Identify which cell holds the provided text, then report its (x, y) central coordinate. 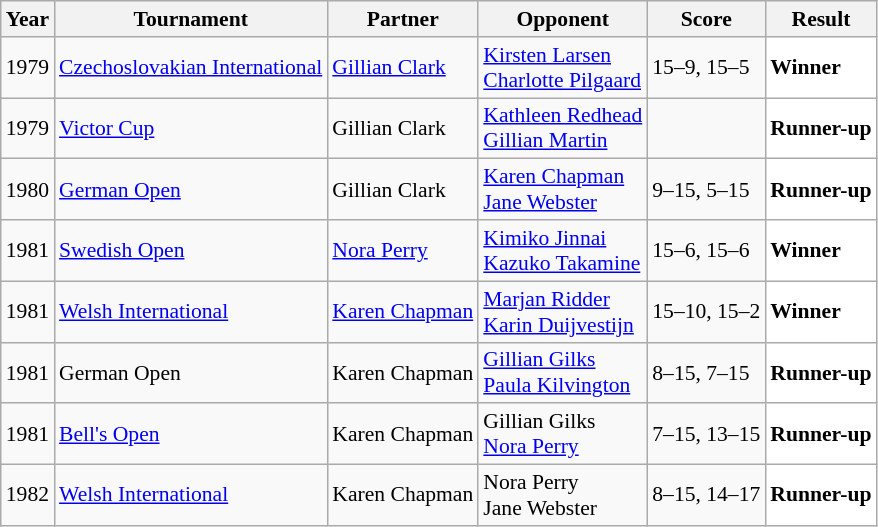
15–9, 15–5 (706, 68)
Tournament (190, 19)
Swedish Open (190, 250)
Bell's Open (190, 434)
Gillian Gilks Nora Perry (562, 434)
8–15, 14–17 (706, 496)
1982 (28, 496)
Kimiko Jinnai Kazuko Takamine (562, 250)
1980 (28, 190)
Result (820, 19)
Marjan Ridder Karin Duijvestijn (562, 312)
15–6, 15–6 (706, 250)
Czechoslovakian International (190, 68)
15–10, 15–2 (706, 312)
Victor Cup (190, 128)
Score (706, 19)
9–15, 5–15 (706, 190)
Karen Chapman Jane Webster (562, 190)
Gillian Gilks Paula Kilvington (562, 372)
Opponent (562, 19)
Kirsten Larsen Charlotte Pilgaard (562, 68)
Partner (402, 19)
8–15, 7–15 (706, 372)
7–15, 13–15 (706, 434)
Kathleen Redhead Gillian Martin (562, 128)
Nora Perry (402, 250)
Nora Perry Jane Webster (562, 496)
Year (28, 19)
